Return the [X, Y] coordinate for the center point of the cell that contains the specified text.  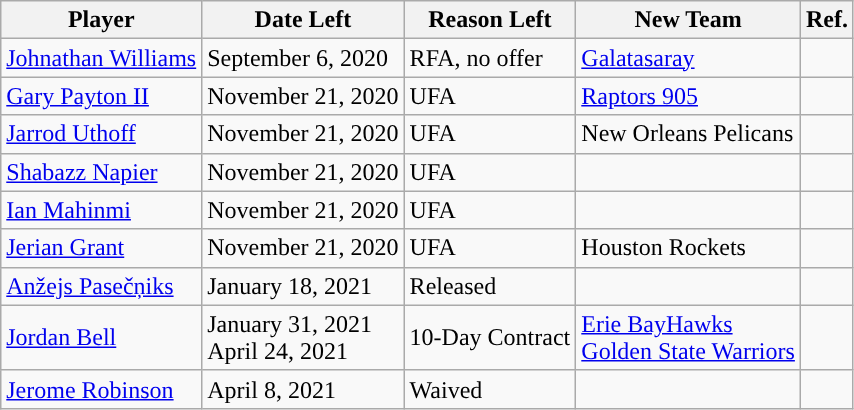
10-Day Contract [490, 338]
Shabazz Napier [102, 172]
Date Left [303, 20]
New Orleans Pelicans [688, 134]
September 6, 2020 [303, 58]
Raptors 905 [688, 96]
Jerome Robinson [102, 389]
Galatasaray [688, 58]
Released [490, 286]
Ref. [826, 20]
Reason Left [490, 20]
Erie BayHawks Golden State Warriors [688, 338]
April 8, 2021 [303, 389]
Houston Rockets [688, 248]
Anžejs Pasečņiks [102, 286]
RFA, no offer [490, 58]
Waived [490, 389]
Jarrod Uthoff [102, 134]
Gary Payton II [102, 96]
Jordan Bell [102, 338]
Johnathan Williams [102, 58]
January 18, 2021 [303, 286]
Jerian Grant [102, 248]
Ian Mahinmi [102, 210]
Player [102, 20]
New Team [688, 20]
January 31, 2021 April 24, 2021 [303, 338]
